Return the [X, Y] coordinate for the center point of the cell that contains the specified text.  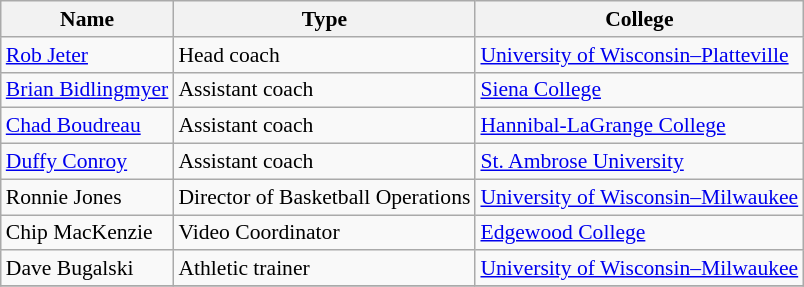
Hannibal-LaGrange College [639, 126]
Siena College [639, 90]
Brian Bidlingmyer [88, 90]
Director of Basketball Operations [324, 197]
Dave Bugalski [88, 269]
Chad Boudreau [88, 126]
Name [88, 19]
St. Ambrose University [639, 162]
Athletic trainer [324, 269]
Rob Jeter [88, 55]
University of Wisconsin–Platteville [639, 55]
Ronnie Jones [88, 197]
Type [324, 19]
College [639, 19]
Duffy Conroy [88, 162]
Head coach [324, 55]
Chip MacKenzie [88, 233]
Edgewood College [639, 233]
Video Coordinator [324, 233]
